Scan for the cell matching the given text and deliver its (x, y) coordinate at center. 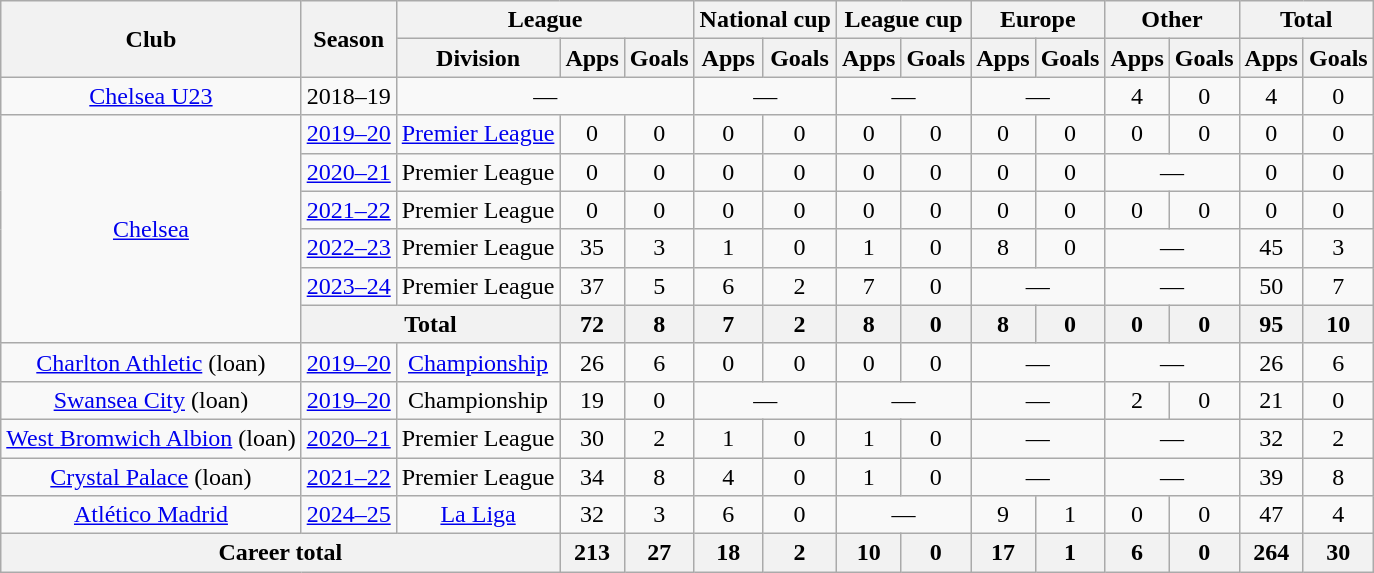
League cup (904, 20)
19 (592, 400)
Club (151, 39)
Season (348, 39)
2024–25 (348, 515)
72 (592, 324)
Division (478, 58)
9 (1003, 515)
35 (592, 248)
21 (1271, 400)
2022–23 (348, 248)
Europe (1038, 20)
Chelsea (151, 229)
2018–19 (348, 96)
Charlton Athletic (loan) (151, 362)
264 (1271, 553)
95 (1271, 324)
34 (592, 477)
National cup (765, 20)
Crystal Palace (loan) (151, 477)
45 (1271, 248)
39 (1271, 477)
213 (592, 553)
League (545, 20)
Atlético Madrid (151, 515)
2023–24 (348, 286)
47 (1271, 515)
27 (659, 553)
Swansea City (loan) (151, 400)
Career total (280, 553)
Other (1172, 20)
37 (592, 286)
17 (1003, 553)
18 (728, 553)
La Liga (478, 515)
West Bromwich Albion (loan) (151, 438)
Chelsea U23 (151, 96)
50 (1271, 286)
5 (659, 286)
